Capture the cell that displays the provided text and extract its [X, Y] central coordinate. 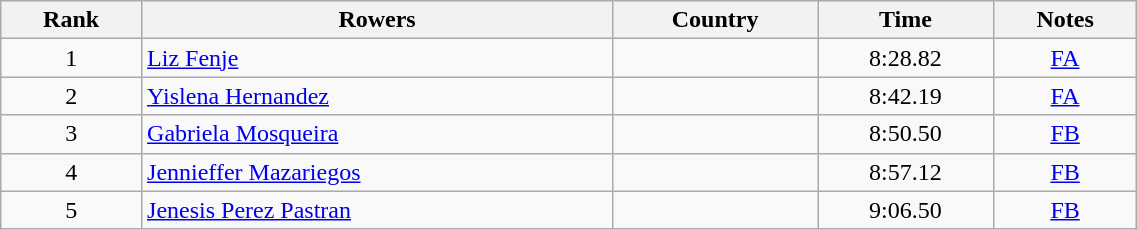
Rowers [378, 20]
8:42.19 [906, 96]
9:06.50 [906, 210]
2 [72, 96]
Rank [72, 20]
3 [72, 134]
Jennieffer Mazariegos [378, 172]
Country [716, 20]
8:50.50 [906, 134]
Time [906, 20]
4 [72, 172]
8:57.12 [906, 172]
Yislena Hernandez [378, 96]
Notes [1065, 20]
Gabriela Mosqueira [378, 134]
5 [72, 210]
1 [72, 58]
8:28.82 [906, 58]
Liz Fenje [378, 58]
Jenesis Perez Pastran [378, 210]
